Search for the cell housing the specified text and yield its (x, y) center coordinate. 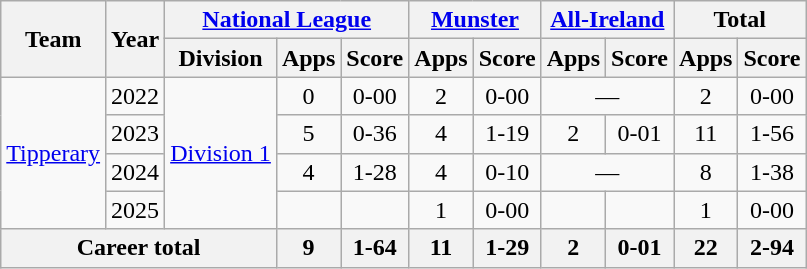
National League (287, 20)
Team (54, 39)
Division 1 (221, 153)
2022 (136, 96)
1-28 (375, 172)
5 (308, 134)
1-19 (507, 134)
2-94 (772, 248)
0-36 (375, 134)
1-56 (772, 134)
Total (740, 20)
Division (221, 58)
1-38 (772, 172)
2023 (136, 134)
22 (706, 248)
Career total (139, 248)
Munster (475, 20)
Year (136, 39)
0-10 (507, 172)
0 (308, 96)
1-64 (375, 248)
8 (706, 172)
All-Ireland (607, 20)
2024 (136, 172)
Tipperary (54, 153)
9 (308, 248)
1-29 (507, 248)
2025 (136, 210)
